Output the [x, y] coordinate of the center of the cell containing the given text.  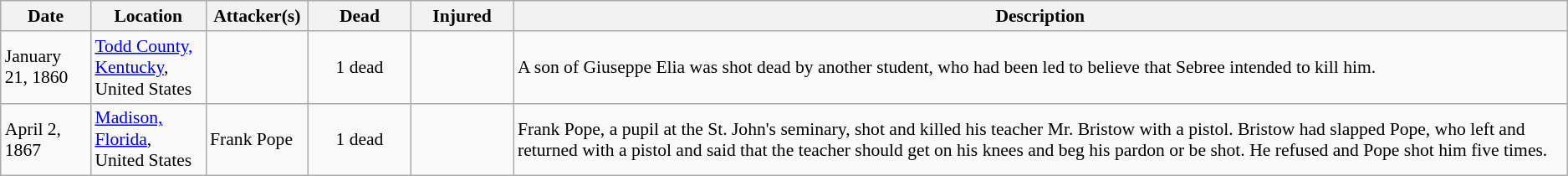
Injured [462, 16]
Location [148, 16]
April 2, 1867 [46, 139]
A son of Giuseppe Elia was shot dead by another student, who had been led to believe that Sebree intended to kill him. [1040, 67]
January 21, 1860 [46, 67]
Madison, Florida, United States [148, 139]
Attacker(s) [258, 16]
Date [46, 16]
Dead [360, 16]
Description [1040, 16]
Frank Pope [258, 139]
Todd County, Kentucky, United States [148, 67]
